From the cell containing the given text, extract its center point as (X, Y) coordinate. 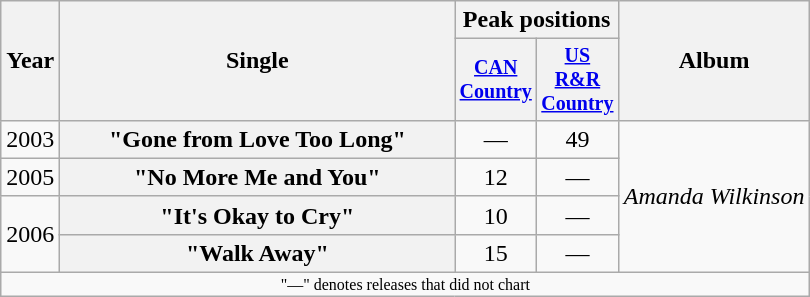
"—" denotes releases that did not chart (406, 285)
Peak positions (536, 20)
"No More Me and You" (258, 177)
2005 (30, 177)
49 (578, 139)
2006 (30, 234)
"Walk Away" (258, 253)
15 (496, 253)
10 (496, 215)
2003 (30, 139)
Year (30, 61)
Album (714, 61)
"It's Okay to Cry" (258, 215)
US R&R Country (578, 80)
"Gone from Love Too Long" (258, 139)
CAN Country (496, 80)
Single (258, 61)
Amanda Wilkinson (714, 196)
12 (496, 177)
